Search for the cell housing the specified text and yield its (x, y) center coordinate. 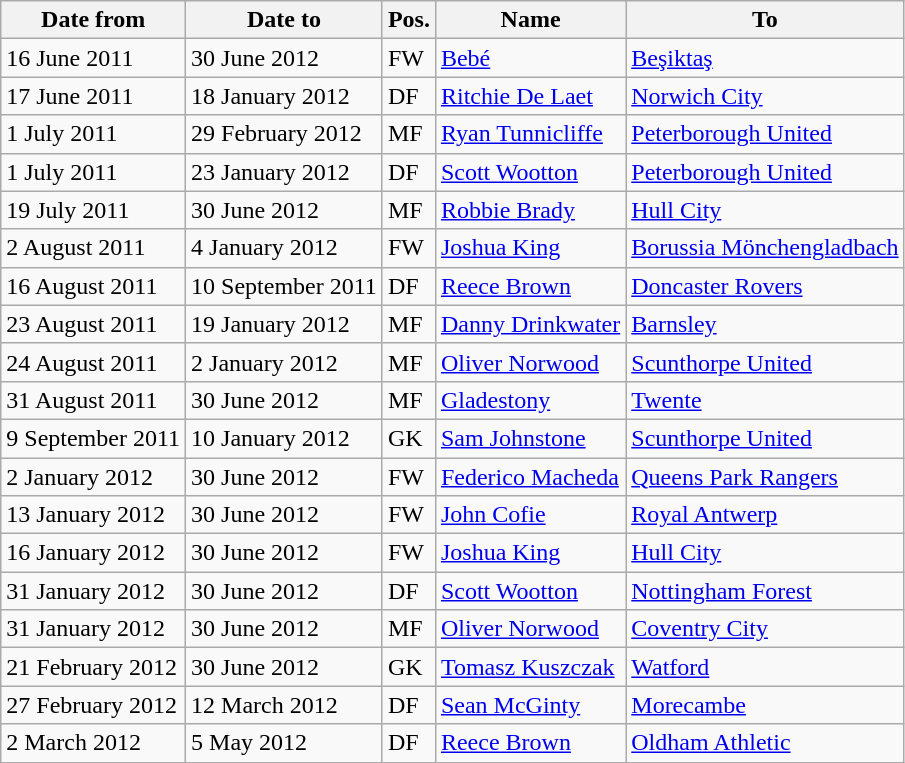
Gladestony (530, 400)
5 May 2012 (284, 743)
To (765, 20)
Queens Park Rangers (765, 477)
24 August 2011 (94, 362)
Bebé (530, 58)
Barnsley (765, 324)
Sean McGinty (530, 705)
Twente (765, 400)
Danny Drinkwater (530, 324)
21 February 2012 (94, 667)
Doncaster Rovers (765, 286)
13 January 2012 (94, 515)
23 August 2011 (94, 324)
29 February 2012 (284, 134)
Royal Antwerp (765, 515)
10 September 2011 (284, 286)
Date to (284, 20)
Watford (765, 667)
18 January 2012 (284, 96)
31 August 2011 (94, 400)
Nottingham Forest (765, 591)
2 March 2012 (94, 743)
19 July 2011 (94, 210)
Federico Macheda (530, 477)
19 January 2012 (284, 324)
John Cofie (530, 515)
16 August 2011 (94, 286)
2 August 2011 (94, 248)
16 June 2011 (94, 58)
Morecambe (765, 705)
Date from (94, 20)
4 January 2012 (284, 248)
Borussia Mönchengladbach (765, 248)
17 June 2011 (94, 96)
Robbie Brady (530, 210)
10 January 2012 (284, 438)
Coventry City (765, 629)
23 January 2012 (284, 172)
Tomasz Kuszczak (530, 667)
Name (530, 20)
Norwich City (765, 96)
12 March 2012 (284, 705)
16 January 2012 (94, 553)
Beşiktaş (765, 58)
Sam Johnstone (530, 438)
27 February 2012 (94, 705)
Pos. (408, 20)
9 September 2011 (94, 438)
Ryan Tunnicliffe (530, 134)
Ritchie De Laet (530, 96)
Oldham Athletic (765, 743)
